Search for the cell housing the specified text and yield its (x, y) center coordinate. 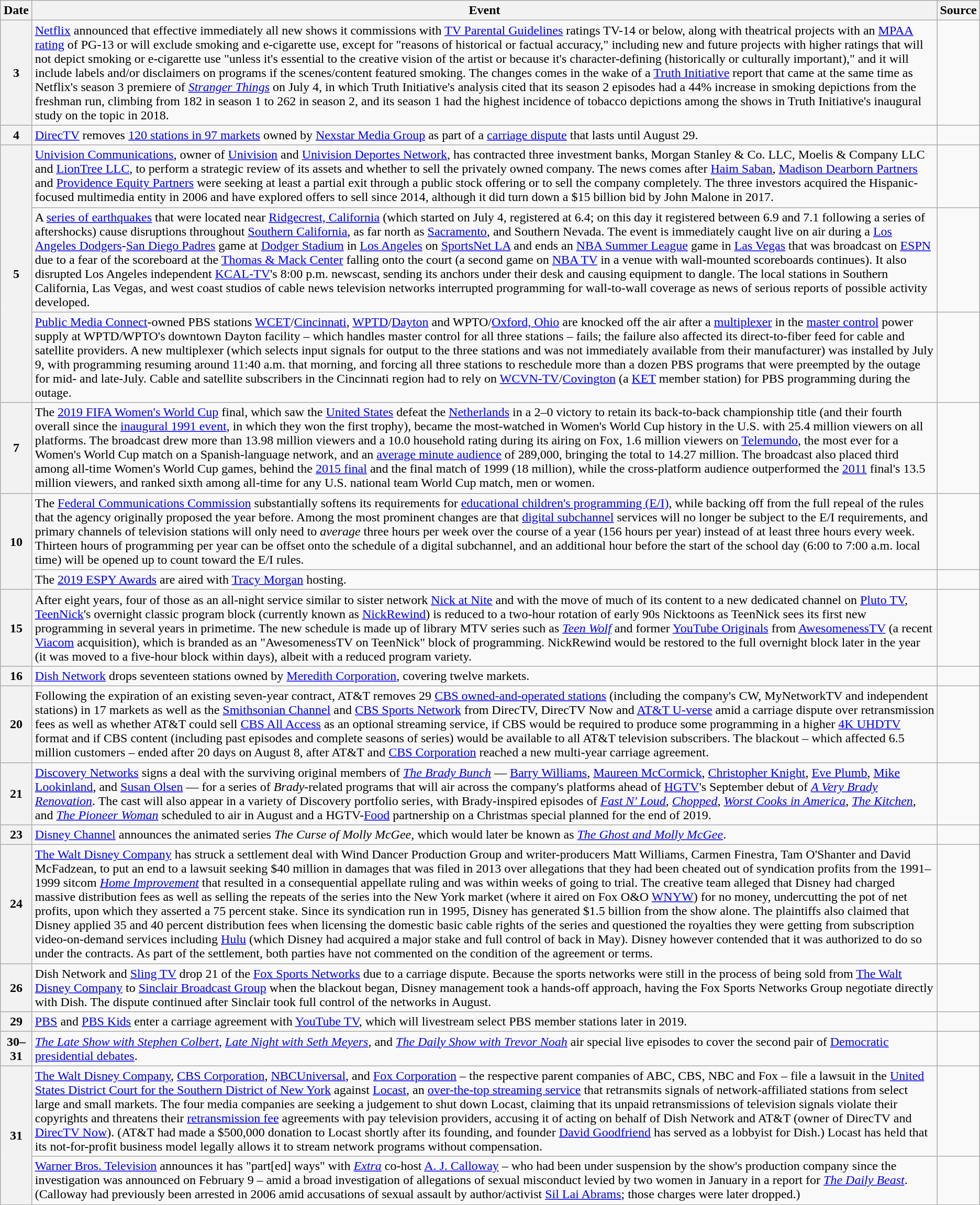
Source (958, 10)
7 (16, 448)
PBS and PBS Kids enter a carriage agreement with YouTube TV, which will livestream select PBS member stations later in 2019. (485, 1022)
30–31 (16, 1049)
Dish Network drops seventeen stations owned by Meredith Corporation, covering twelve markets. (485, 676)
The 2019 ESPY Awards are aired with Tracy Morgan hosting. (485, 579)
5 (16, 274)
29 (16, 1022)
16 (16, 676)
21 (16, 794)
15 (16, 628)
4 (16, 135)
Date (16, 10)
10 (16, 541)
26 (16, 988)
DirecTV removes 120 stations in 97 markets owned by Nexstar Media Group as part of a carriage dispute that lasts until August 29. (485, 135)
Event (485, 10)
24 (16, 905)
23 (16, 835)
Disney Channel announces the animated series The Curse of Molly McGee, which would later be known as The Ghost and Molly McGee. (485, 835)
31 (16, 1135)
20 (16, 724)
3 (16, 73)
